From the cell containing the given text, extract its center point as (x, y) coordinate. 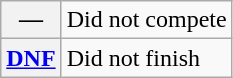
Did not compete (146, 20)
Did not finish (146, 58)
DNF (31, 58)
— (31, 20)
